Determine the (x, y) coordinate at the center of the cell enclosing the given text.  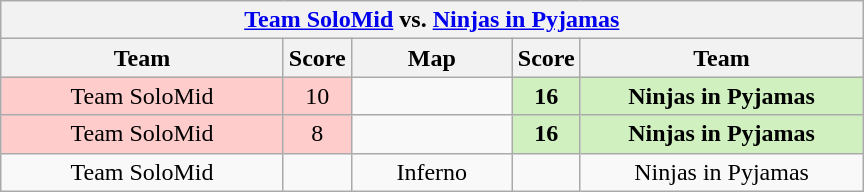
Map (432, 58)
8 (317, 134)
Inferno (432, 172)
Team SoloMid vs. Ninjas in Pyjamas (432, 20)
10 (317, 96)
